Return the [x, y] coordinate for the center point of the cell that contains the specified text.  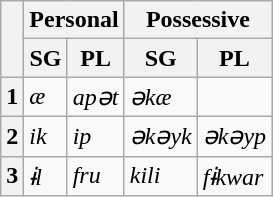
ɨl [46, 176]
kili [160, 176]
apət [96, 97]
fɨkwar [234, 176]
æ [46, 97]
ik [46, 136]
əkəyp [234, 136]
2 [12, 136]
Personal [74, 20]
1 [12, 97]
ip [96, 136]
3 [12, 176]
fru [96, 176]
əkəyk [160, 136]
əkæ [160, 97]
Possessive [198, 20]
